For the text-containing cell, return its midpoint in [X, Y] coordinate format. 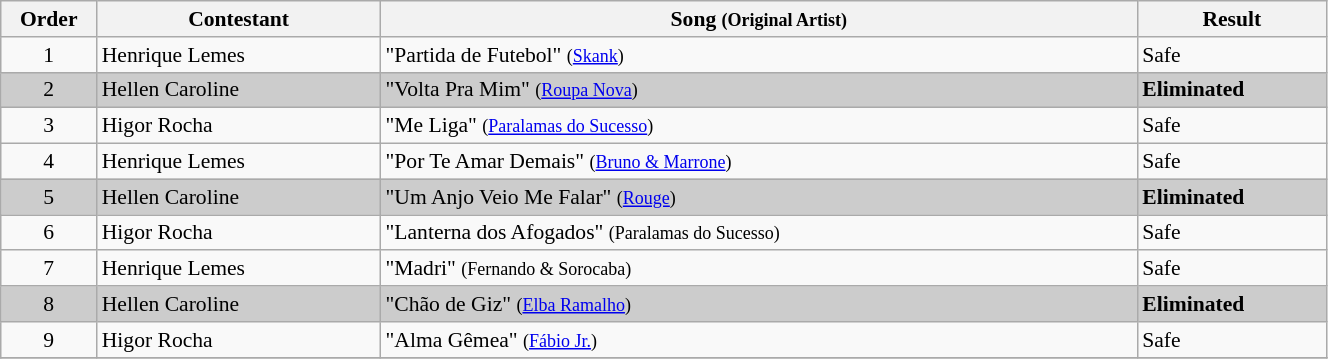
"Volta Pra Mim" (Roupa Nova) [758, 90]
4 [49, 162]
"Madri" (Fernando & Sorocaba) [758, 269]
6 [49, 233]
Song (Original Artist) [758, 19]
"Um Anjo Veio Me Falar" (Rouge) [758, 197]
8 [49, 304]
"Me Liga" (Paralamas do Sucesso) [758, 126]
"Lanterna dos Afogados" (Paralamas do Sucesso) [758, 233]
5 [49, 197]
"Chão de Giz" (Elba Ramalho) [758, 304]
"Por Te Amar Demais" (Bruno & Marrone) [758, 162]
Result [1232, 19]
1 [49, 55]
Order [49, 19]
2 [49, 90]
"Alma Gêmea" (Fábio Jr.) [758, 340]
Contestant [239, 19]
7 [49, 269]
3 [49, 126]
"Partida de Futebol" (Skank) [758, 55]
9 [49, 340]
